Capture the cell that displays the provided text and extract its (X, Y) central coordinate. 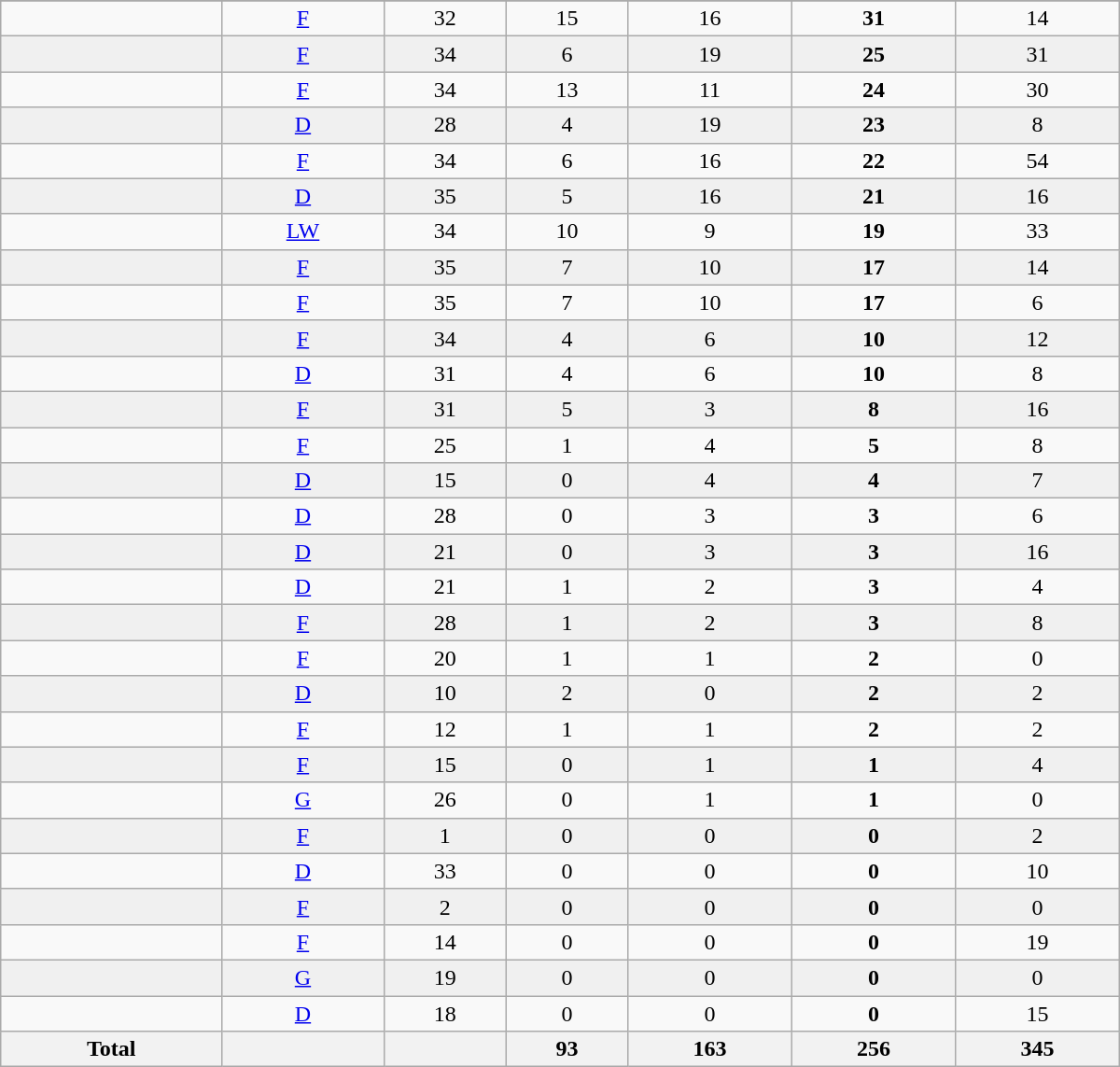
345 (1038, 1049)
163 (709, 1049)
30 (1038, 90)
24 (874, 90)
13 (567, 90)
18 (444, 1013)
11 (709, 90)
256 (874, 1049)
22 (874, 161)
23 (874, 125)
9 (709, 232)
Total (112, 1049)
LW (303, 232)
93 (567, 1049)
32 (444, 19)
20 (444, 658)
26 (444, 800)
54 (1038, 161)
